Return the (x, y) coordinate for the center point of the cell that contains the specified text.  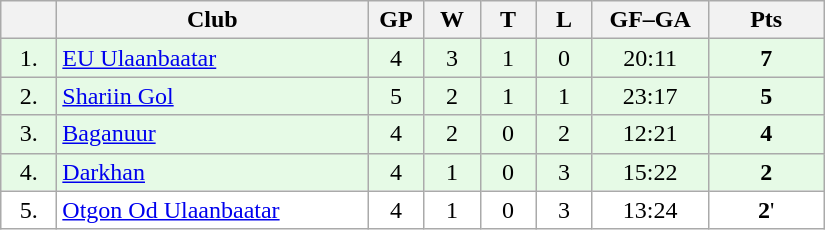
1. (29, 58)
5. (29, 210)
15:22 (650, 172)
L (564, 20)
7 (766, 58)
GF–GA (650, 20)
Shariin Gol (212, 96)
EU Ulaanbaatar (212, 58)
GP (396, 20)
13:24 (650, 210)
12:21 (650, 134)
23:17 (650, 96)
3. (29, 134)
Pts (766, 20)
Darkhan (212, 172)
Otgon Od Ulaanbaatar (212, 210)
T (508, 20)
20:11 (650, 58)
Club (212, 20)
4. (29, 172)
2. (29, 96)
Baganuur (212, 134)
2' (766, 210)
W (452, 20)
